Pinpoint the cell where the given text exists, returning its (X, Y) midpoint coordinate. 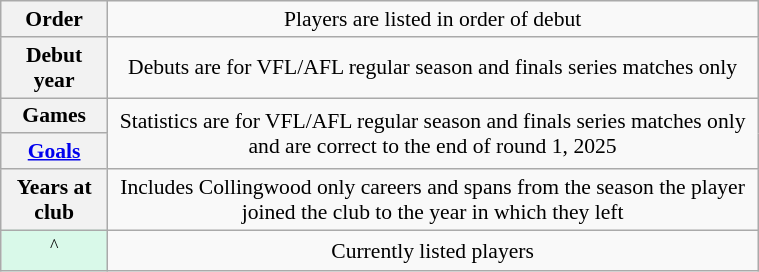
^ (54, 250)
Includes Collingwood only careers and spans from the season the player joined the club to the year in which they left (432, 200)
Goals (54, 152)
Years at club (54, 200)
Games (54, 116)
Debuts are for VFL/AFL regular season and finals series matches only (432, 68)
Currently listed players (432, 250)
Debut year (54, 68)
Players are listed in order of debut (432, 19)
Statistics are for VFL/AFL regular season and finals series matches only and are correct to the end of round 1, 2025 (432, 134)
Order (54, 19)
